Scan for the cell matching the given text and deliver its [x, y] coordinate at center. 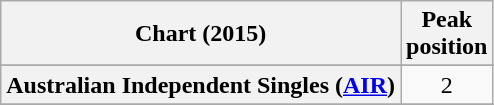
2 [447, 85]
Chart (2015) [201, 34]
Australian Independent Singles (AIR) [201, 85]
Peakposition [447, 34]
